Return (x, y) of the center of cell containing provided text 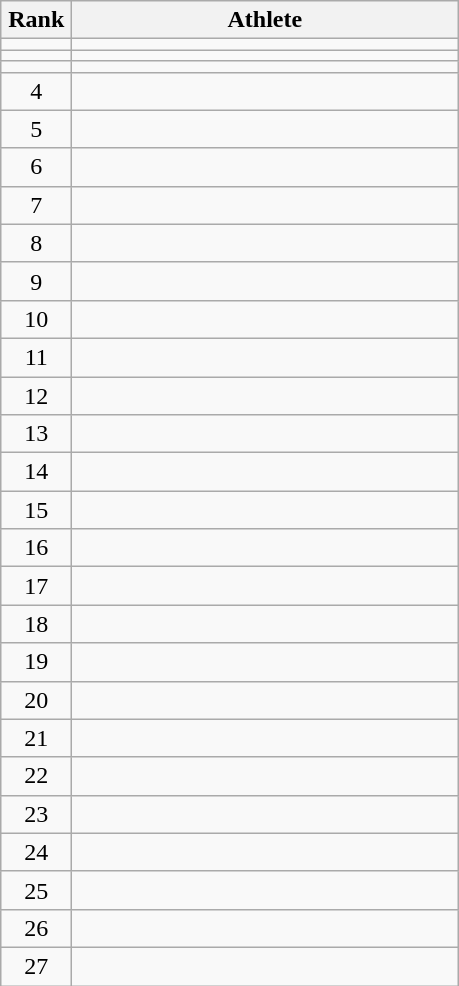
19 (36, 662)
5 (36, 129)
9 (36, 281)
6 (36, 167)
7 (36, 205)
20 (36, 700)
13 (36, 434)
4 (36, 91)
18 (36, 624)
24 (36, 852)
25 (36, 890)
15 (36, 510)
27 (36, 966)
21 (36, 738)
26 (36, 928)
17 (36, 586)
Athlete (265, 20)
23 (36, 814)
Rank (36, 20)
12 (36, 395)
11 (36, 357)
8 (36, 243)
10 (36, 319)
14 (36, 472)
22 (36, 776)
16 (36, 548)
